Scan for the cell matching the given text and deliver its [X, Y] coordinate at center. 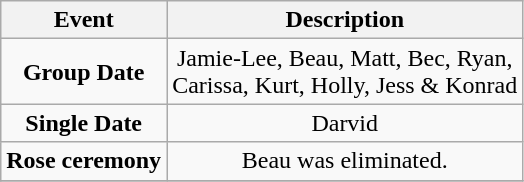
Event [84, 20]
Darvid [345, 123]
Rose ceremony [84, 161]
Jamie-Lee, Beau, Matt, Bec, Ryan, Carissa, Kurt, Holly, Jess & Konrad [345, 72]
Description [345, 20]
Single Date [84, 123]
Beau was eliminated. [345, 161]
Group Date [84, 72]
